Scan for the cell matching the given text and deliver its [X, Y] coordinate at center. 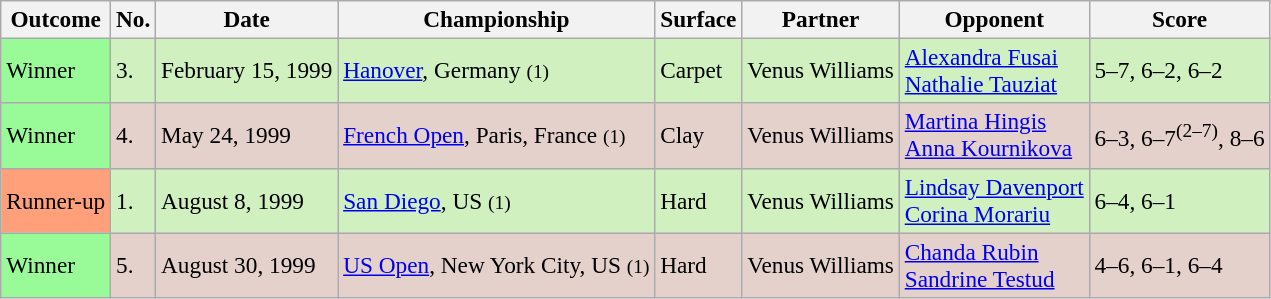
Chanda Rubin Sandrine Testud [994, 264]
6–3, 6–7(2–7), 8–6 [1180, 136]
Surface [698, 19]
4–6, 6–1, 6–4 [1180, 264]
3. [134, 70]
No. [134, 19]
French Open, Paris, France (1) [496, 136]
Martina Hingis Anna Kournikova [994, 136]
6–4, 6–1 [1180, 200]
August 30, 1999 [247, 264]
Hanover, Germany (1) [496, 70]
Carpet [698, 70]
4. [134, 136]
Score [1180, 19]
Lindsay Davenport Corina Morariu [994, 200]
Outcome [56, 19]
Clay [698, 136]
February 15, 1999 [247, 70]
Runner-up [56, 200]
Championship [496, 19]
Alexandra Fusai Nathalie Tauziat [994, 70]
5–7, 6–2, 6–2 [1180, 70]
1. [134, 200]
5. [134, 264]
Opponent [994, 19]
San Diego, US (1) [496, 200]
US Open, New York City, US (1) [496, 264]
May 24, 1999 [247, 136]
August 8, 1999 [247, 200]
Date [247, 19]
Partner [820, 19]
